Determine the (X, Y) coordinate at the center of the cell enclosing the given text.  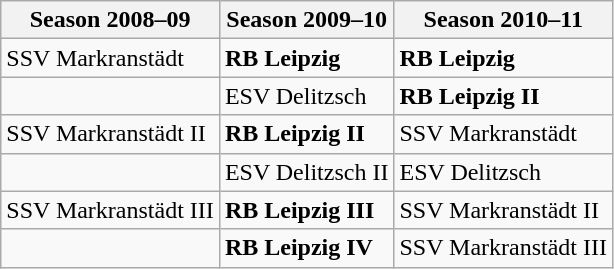
RB Leipzig IV (306, 248)
Season 2008–09 (110, 20)
Season 2009–10 (306, 20)
RB Leipzig III (306, 210)
Season 2010–11 (504, 20)
ESV Delitzsch II (306, 172)
